Output the (x, y) coordinate of the center of the cell containing the given text.  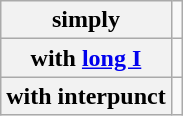
with interpunct (86, 96)
with long I (86, 58)
simply (86, 20)
